Determine the [X, Y] coordinate at the center of the cell enclosing the given text.  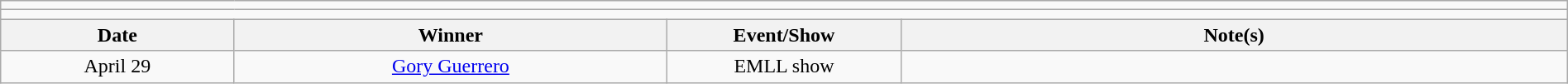
Gory Guerrero [451, 67]
Date [117, 35]
EMLL show [784, 67]
Note(s) [1234, 35]
Winner [451, 35]
April 29 [117, 67]
Event/Show [784, 35]
